Search for the cell housing the specified text and yield its (x, y) center coordinate. 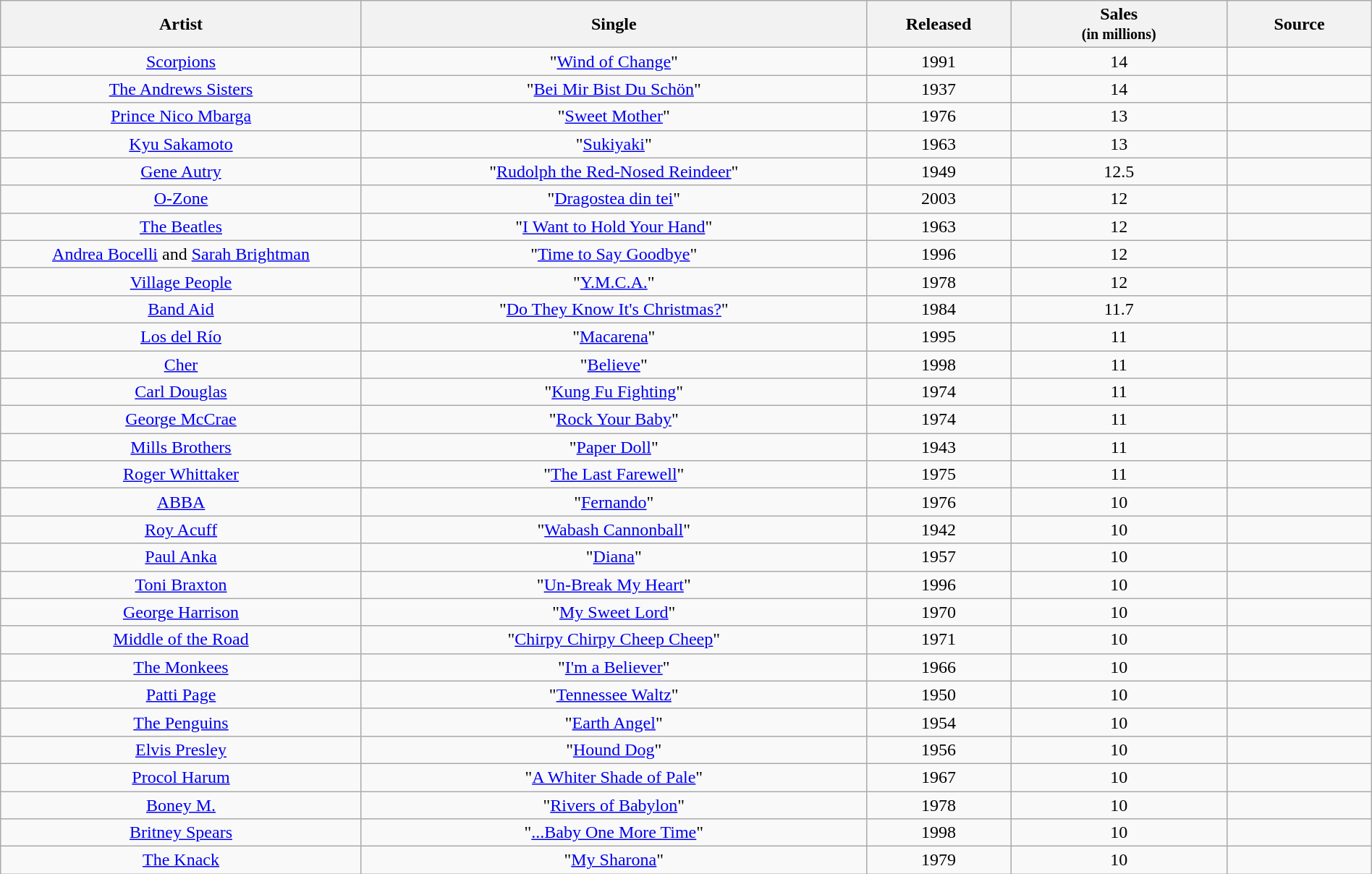
The Beatles (181, 226)
"Un-Break My Heart" (614, 585)
Scorpions (181, 61)
Elvis Presley (181, 750)
Roy Acuff (181, 530)
1966 (938, 667)
Prince Nico Mbarga (181, 116)
"Wind of Change" (614, 61)
"Rock Your Baby" (614, 420)
George McCrae (181, 420)
1954 (938, 722)
The Penguins (181, 722)
"The Last Farewell" (614, 475)
12.5 (1119, 171)
Band Aid (181, 309)
"Kung Fu Fighting" (614, 392)
Middle of the Road (181, 640)
1937 (938, 89)
Kyu Sakamoto (181, 144)
Carl Douglas (181, 392)
"Tennessee Waltz" (614, 695)
1970 (938, 612)
Britney Spears (181, 833)
Cher (181, 364)
"Sweet Mother" (614, 116)
1956 (938, 750)
Village People (181, 281)
"Diana" (614, 557)
Source (1300, 25)
"Sukiyaki" (614, 144)
1971 (938, 640)
1984 (938, 309)
Gene Autry (181, 171)
Mills Brothers (181, 447)
"...Baby One More Time" (614, 833)
1995 (938, 336)
"Rudolph the Red-Nosed Reindeer" (614, 171)
Artist (181, 25)
The Monkees (181, 667)
"Bei Mir Bist Du Schön" (614, 89)
"A Whiter Shade of Pale" (614, 777)
"Dragostea din tei" (614, 199)
11.7 (1119, 309)
"Fernando" (614, 502)
1979 (938, 860)
Andrea Bocelli and Sarah Brightman (181, 254)
"Do They Know It's Christmas?" (614, 309)
"I'm a Believer" (614, 667)
"My Sweet Lord" (614, 612)
1975 (938, 475)
Roger Whittaker (181, 475)
"Believe" (614, 364)
Patti Page (181, 695)
"Earth Angel" (614, 722)
Boney M. (181, 805)
1950 (938, 695)
Los del Río (181, 336)
Released (938, 25)
2003 (938, 199)
"Macarena" (614, 336)
"I Want to Hold Your Hand" (614, 226)
1991 (938, 61)
"My Sharona" (614, 860)
Paul Anka (181, 557)
"Hound Dog" (614, 750)
George Harrison (181, 612)
Toni Braxton (181, 585)
ABBA (181, 502)
1949 (938, 171)
1942 (938, 530)
Sales(in millions) (1119, 25)
Procol Harum (181, 777)
O-Zone (181, 199)
1967 (938, 777)
"Paper Doll" (614, 447)
"Wabash Cannonball" (614, 530)
"Chirpy Chirpy Cheep Cheep" (614, 640)
The Knack (181, 860)
1943 (938, 447)
"Rivers of Babylon" (614, 805)
The Andrews Sisters (181, 89)
"Time to Say Goodbye" (614, 254)
1957 (938, 557)
"Y.M.C.A." (614, 281)
Single (614, 25)
